Detect which cell encompasses the target text, then output its [x, y] center coordinate. 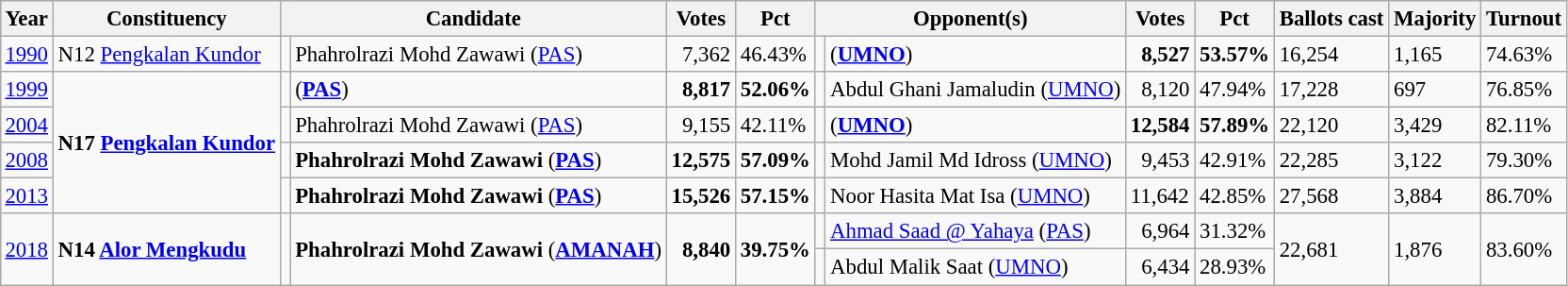
8,120 [1161, 90]
12,575 [701, 160]
27,568 [1331, 196]
N14 Alor Mengkudu [166, 249]
22,681 [1331, 249]
22,120 [1331, 126]
2018 [26, 249]
12,584 [1161, 126]
Mohd Jamil Md Idross (UMNO) [976, 160]
42.85% [1234, 196]
N17 Pengkalan Kundor [166, 143]
7,362 [701, 54]
2008 [26, 160]
1999 [26, 90]
Constituency [166, 19]
Noor Hasita Mat Isa (UMNO) [976, 196]
53.57% [1234, 54]
31.32% [1234, 231]
57.15% [776, 196]
Opponent(s) [971, 19]
Ahmad Saad @ Yahaya (PAS) [976, 231]
3,884 [1435, 196]
22,285 [1331, 160]
9,453 [1161, 160]
82.11% [1525, 126]
57.09% [776, 160]
39.75% [776, 249]
N12 Pengkalan Kundor [166, 54]
1,876 [1435, 249]
74.63% [1525, 54]
6,964 [1161, 231]
16,254 [1331, 54]
76.85% [1525, 90]
83.60% [1525, 249]
(PAS) [479, 90]
28.93% [1234, 267]
15,526 [701, 196]
47.94% [1234, 90]
1,165 [1435, 54]
2013 [26, 196]
46.43% [776, 54]
1990 [26, 54]
Phahrolrazi Mohd Zawawi (AMANAH) [479, 249]
2004 [26, 126]
42.11% [776, 126]
17,228 [1331, 90]
Majority [1435, 19]
52.06% [776, 90]
Abdul Malik Saat (UMNO) [976, 267]
697 [1435, 90]
Candidate [473, 19]
Turnout [1525, 19]
9,155 [701, 126]
3,122 [1435, 160]
79.30% [1525, 160]
8,817 [701, 90]
86.70% [1525, 196]
6,434 [1161, 267]
8,840 [701, 249]
Year [26, 19]
42.91% [1234, 160]
3,429 [1435, 126]
11,642 [1161, 196]
Abdul Ghani Jamaludin (UMNO) [976, 90]
Ballots cast [1331, 19]
57.89% [1234, 126]
8,527 [1161, 54]
